Extract the (x, y) coordinate from the center of the cell holding the provided text.  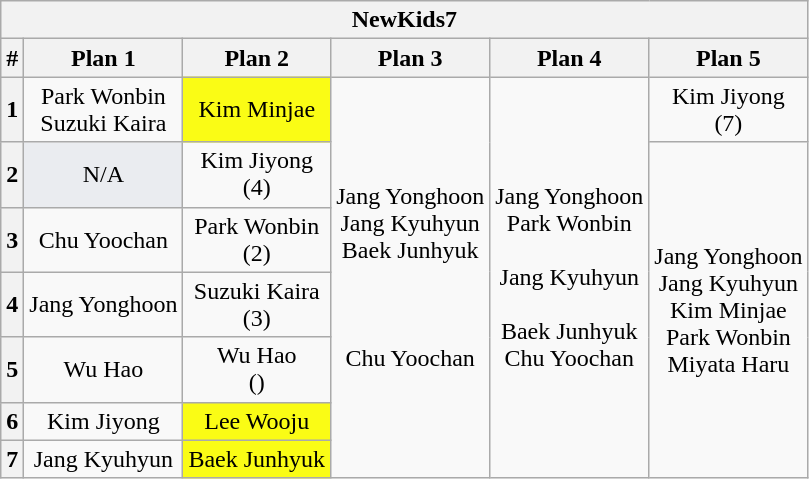
Wu Hao (104, 370)
5 (12, 370)
Wu Hao() (257, 370)
Jang Kyuhyun (104, 459)
4 (12, 304)
Plan 1 (104, 58)
7 (12, 459)
Chu Yoochan (104, 240)
3 (12, 240)
Kim Jiyong(7) (728, 110)
Plan 3 (410, 58)
Baek Junhyuk (257, 459)
Plan 5 (728, 58)
1 (12, 110)
Kim Jiyong(4) (257, 174)
Kim Minjae (257, 110)
Park WonbinSuzuki Kaira (104, 110)
# (12, 58)
Kim Jiyong (104, 421)
NewKids7 (404, 20)
Park Wonbin(2) (257, 240)
Jang YonghoonJang KyuhyunKim MinjaePark WonbinMiyata Haru (728, 310)
2 (12, 174)
Plan 2 (257, 58)
N/A (104, 174)
6 (12, 421)
Suzuki Kaira(3) (257, 304)
Jang YonghoonJang KyuhyunBaek JunhyukChu Yoochan (410, 278)
Plan 4 (570, 58)
Jang YonghoonPark WonbinJang KyuhyunBaek JunhyukChu Yoochan (570, 278)
Lee Wooju (257, 421)
Jang Yonghoon (104, 304)
